Pinpoint the cell where the given text exists, returning its [X, Y] midpoint coordinate. 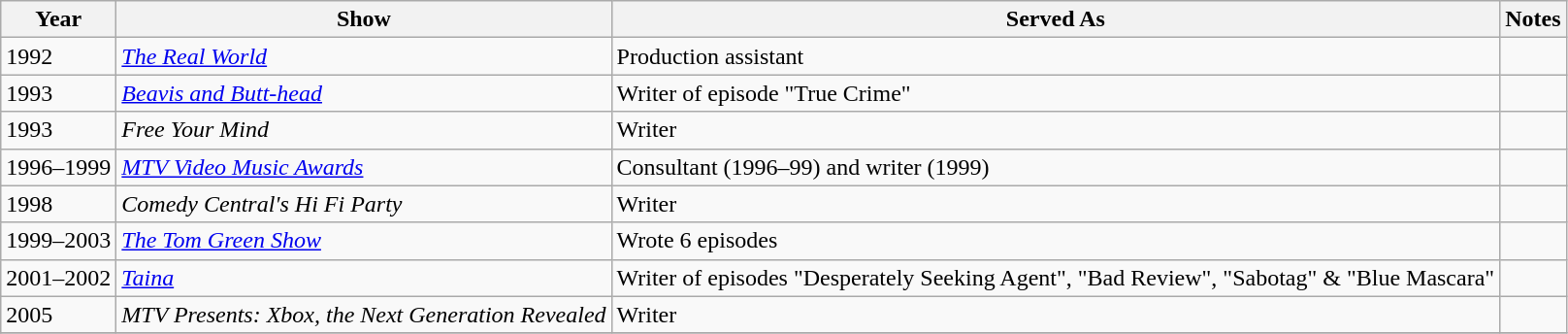
MTV Video Music Awards [364, 167]
Taina [364, 278]
1999–2003 [58, 241]
Beavis and Butt-head [364, 93]
The Real World [364, 56]
MTV Presents: Xbox, the Next Generation Revealed [364, 315]
Free Your Mind [364, 130]
Production assistant [1056, 56]
The Tom Green Show [364, 241]
2005 [58, 315]
Served As [1056, 19]
1992 [58, 56]
Notes [1533, 19]
Show [364, 19]
Consultant (1996–99) and writer (1999) [1056, 167]
Wrote 6 episodes [1056, 241]
Year [58, 19]
Comedy Central's Hi Fi Party [364, 204]
2001–2002 [58, 278]
Writer of episodes "Desperately Seeking Agent", "Bad Review", "Sabotag" & "Blue Mascara" [1056, 278]
1996–1999 [58, 167]
1998 [58, 204]
Writer of episode "True Crime" [1056, 93]
